From the cell containing the given text, extract its center point as [x, y] coordinate. 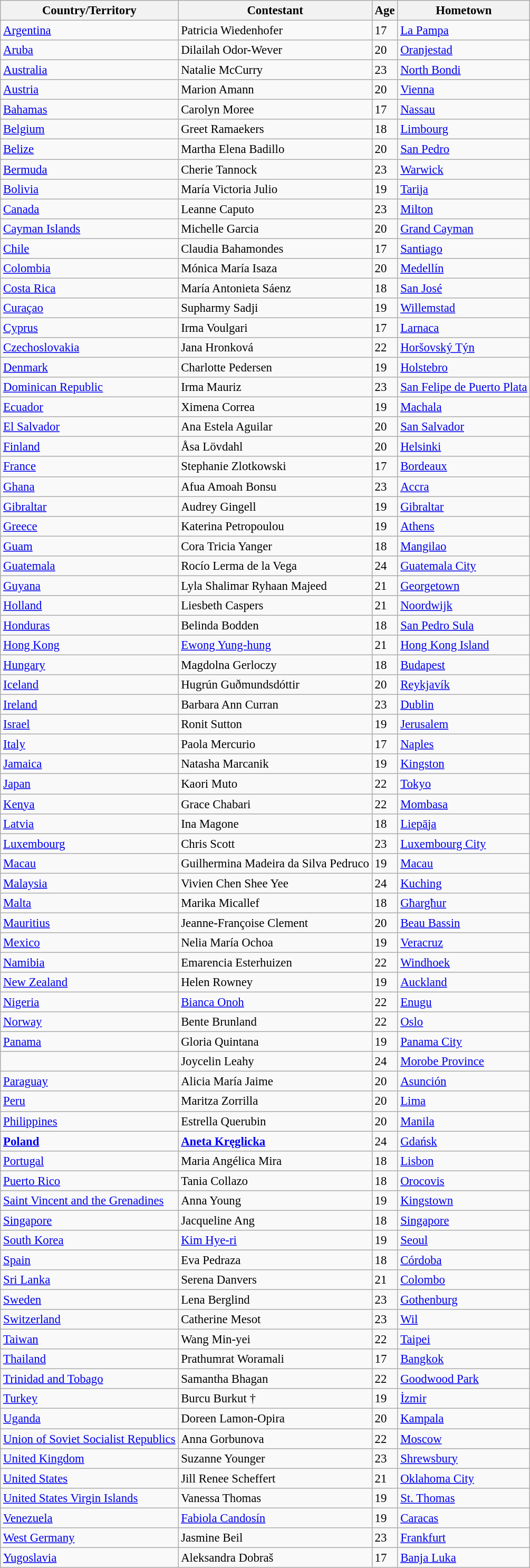
Nelia María Ochoa [275, 943]
Goodwood Park [464, 1379]
Gothenburg [464, 1300]
Poland [90, 1141]
Lisbon [464, 1161]
Athens [464, 526]
Bangkok [464, 1359]
North Bondi [464, 70]
María Victoria Julio [275, 189]
Accra [464, 486]
Turkey [90, 1399]
Orocovis [464, 1181]
Ina Magone [275, 824]
Kim Hye-ri [275, 1240]
Fabiola Candosín [275, 1518]
Union of Soviet Socialist Republics [90, 1439]
Anna Young [275, 1201]
Estrella Querubin [275, 1121]
Serena Danvers [275, 1280]
Jacqueline Ang [275, 1220]
Córdoba [464, 1260]
France [90, 467]
Irma Mauriz [275, 387]
Italy [90, 744]
Suzanne Younger [275, 1458]
Lyla Shalimar Ryhaan Majeed [275, 586]
Veracruz [464, 943]
Ireland [90, 705]
Liepāja [464, 824]
Belgium [90, 129]
Helsinki [464, 447]
Gloria Quintana [275, 1042]
Cayman Islands [90, 228]
Argentina [90, 31]
Stephanie Zlotkowski [275, 467]
Kaori Muto [275, 784]
United States [90, 1478]
Jamaica [90, 764]
Anna Gorbunova [275, 1439]
Colombo [464, 1280]
Kampala [464, 1419]
New Zealand [90, 982]
Natasha Marcanik [275, 764]
Patricia Wiedenhofer [275, 31]
Norway [90, 1022]
Israel [90, 724]
Greet Ramaekers [275, 129]
Milton [464, 209]
Holstebro [464, 368]
Chris Scott [275, 844]
Hong Kong Island [464, 645]
Emarencia Esterhuizen [275, 962]
Windhoek [464, 962]
Guilhermina Madeira da Silva Pedruco [275, 863]
Taipei [464, 1340]
Samantha Bhagan [275, 1379]
Seoul [464, 1240]
Austria [90, 90]
Vienna [464, 90]
San Pedro Sula [464, 625]
Jill Renee Scheffert [275, 1478]
Maritza Zorrilla [275, 1102]
Hungary [90, 665]
United Kingdom [90, 1458]
Irma Voulgari [275, 328]
María Antonieta Sáenz [275, 288]
Martha Elena Badillo [275, 149]
Trinidad and Tobago [90, 1379]
Jasmine Beil [275, 1538]
Noordwijk [464, 606]
Paraguay [90, 1082]
Lena Berglind [275, 1300]
Shrewsbury [464, 1458]
Belize [90, 149]
Malta [90, 903]
Aleksandra Dobraš [275, 1557]
Rocío Lerma de la Vega [275, 566]
San Salvador [464, 427]
Leanne Caputo [275, 209]
Enugu [464, 1002]
Hugrún Guðmundsdóttir [275, 685]
Panama [90, 1042]
San José [464, 288]
Tarija [464, 189]
Åsa Lövdahl [275, 447]
Doreen Lamon-Opira [275, 1419]
Age [385, 11]
Carolyn Moree [275, 110]
Aneta Kręglicka [275, 1141]
Uganda [90, 1419]
Naples [464, 744]
Machala [464, 407]
Ximena Correa [275, 407]
Helen Rowney [275, 982]
Manila [464, 1121]
Dilailah Odor-Wever [275, 50]
Gdańsk [464, 1141]
Banja Luka [464, 1557]
İzmir [464, 1399]
Cyprus [90, 328]
Jana Hronková [275, 348]
Nassau [464, 110]
Auckland [464, 982]
Luxembourg [90, 844]
Oranjestad [464, 50]
Catherine Mesot [275, 1320]
Switzerland [90, 1320]
Chile [90, 248]
West Germany [90, 1538]
Reykjavík [464, 685]
Portugal [90, 1161]
Beau Bassin [464, 923]
Bolivia [90, 189]
Willemstad [464, 308]
Aruba [90, 50]
Vivien Chen Shee Yee [275, 883]
Panama City [464, 1042]
Mangilao [464, 546]
Asunción [464, 1082]
Holland [90, 606]
Dominican Republic [90, 387]
St. Thomas [464, 1498]
Michelle Garcia [275, 228]
Wil [464, 1320]
Ecuador [90, 407]
United States Virgin Islands [90, 1498]
Kuching [464, 883]
Kenya [90, 804]
Guyana [90, 586]
Maria Angélica Mira [275, 1161]
Guatemala City [464, 566]
Ghana [90, 486]
Sri Lanka [90, 1280]
Horšovský Týn [464, 348]
Canada [90, 209]
Hong Kong [90, 645]
Morobe Province [464, 1062]
Cherie Tannock [275, 169]
Joycelin Leahy [275, 1062]
Eva Pedraza [275, 1260]
Contestant [275, 11]
Georgetown [464, 586]
Oslo [464, 1022]
Limbourg [464, 129]
Taiwan [90, 1340]
Natalie McCurry [275, 70]
Cora Tricia Yanger [275, 546]
Puerto Rico [90, 1181]
Japan [90, 784]
La Pampa [464, 31]
Wang Min-yei [275, 1340]
Paola Mercurio [275, 744]
Medellín [464, 269]
El Salvador [90, 427]
Curaçao [90, 308]
Czechoslovakia [90, 348]
Mauritius [90, 923]
Guatemala [90, 566]
Colombia [90, 269]
Vanessa Thomas [275, 1498]
Finland [90, 447]
Bianca Onoh [275, 1002]
Tania Collazo [275, 1181]
Jerusalem [464, 724]
Denmark [90, 368]
Kingstown [464, 1201]
Spain [90, 1260]
Claudia Bahamondes [275, 248]
Saint Vincent and the Grenadines [90, 1201]
Iceland [90, 685]
San Pedro [464, 149]
Malaysia [90, 883]
Country/Territory [90, 11]
Thailand [90, 1359]
Bordeaux [464, 467]
Lima [464, 1102]
Greece [90, 526]
Burcu Burkut † [275, 1399]
South Korea [90, 1240]
Grace Chabari [275, 804]
Nigeria [90, 1002]
Dublin [464, 705]
Budapest [464, 665]
Afua Amoah Bonsu [275, 486]
Peru [90, 1102]
Latvia [90, 824]
Mombasa [464, 804]
Santiago [464, 248]
Costa Rica [90, 288]
Barbara Ann Curran [275, 705]
Bermuda [90, 169]
Liesbeth Caspers [275, 606]
Prathumrat Woramali [275, 1359]
San Felipe de Puerto Plata [464, 387]
Luxembourg City [464, 844]
Charlotte Pedersen [275, 368]
Jeanne-Françoise Clement [275, 923]
Magdolna Gerloczy [275, 665]
Supharmy Sadji [275, 308]
Frankfurt [464, 1538]
Marika Micallef [275, 903]
Grand Cayman [464, 228]
Tokyo [464, 784]
Kingston [464, 764]
Guam [90, 546]
Philippines [90, 1121]
Yugoslavia [90, 1557]
Larnaca [464, 328]
Bahamas [90, 110]
Sweden [90, 1300]
Oklahoma City [464, 1478]
Katerina Petropoulou [275, 526]
Ewong Yung-hung [275, 645]
Namibia [90, 962]
Għargħur [464, 903]
Venezuela [90, 1518]
Ronit Sutton [275, 724]
Warwick [464, 169]
Marion Amann [275, 90]
Mexico [90, 943]
Hometown [464, 11]
Mónica María Isaza [275, 269]
Moscow [464, 1439]
Alicia María Jaime [275, 1082]
Belinda Bodden [275, 625]
Australia [90, 70]
Ana Estela Aguilar [275, 427]
Honduras [90, 625]
Bente Brunland [275, 1022]
Caracas [464, 1518]
Audrey Gingell [275, 506]
